From the cell containing the given text, extract its center point as (X, Y) coordinate. 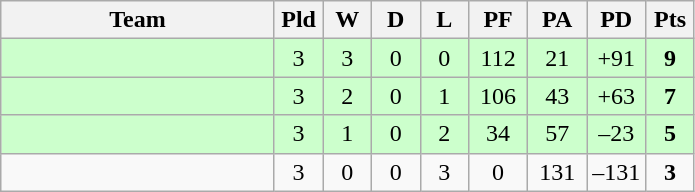
112 (498, 58)
34 (498, 134)
–23 (616, 134)
Pts (670, 20)
9 (670, 58)
D (396, 20)
43 (558, 96)
L (444, 20)
PA (558, 20)
106 (498, 96)
Pld (298, 20)
Team (138, 20)
131 (558, 172)
7 (670, 96)
W (348, 20)
PF (498, 20)
–131 (616, 172)
5 (670, 134)
21 (558, 58)
PD (616, 20)
+91 (616, 58)
57 (558, 134)
+63 (616, 96)
